From the cell containing the given text, extract its center point as (X, Y) coordinate. 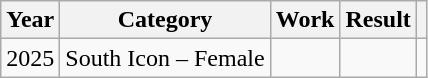
Category (165, 20)
Result (378, 20)
2025 (30, 58)
Year (30, 20)
South Icon – Female (165, 58)
Work (305, 20)
